Extract the (X, Y) coordinate from the center of the cell holding the provided text.  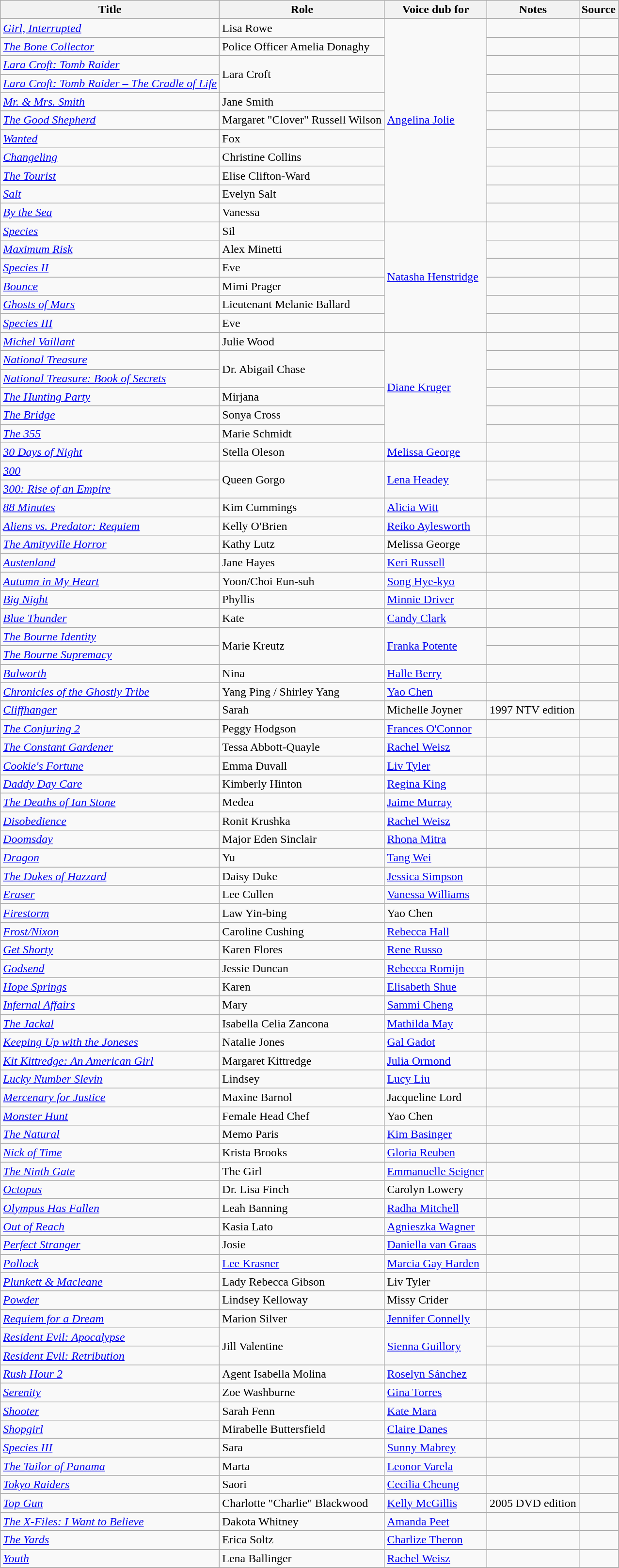
Lieutenant Melanie Ballard (302, 305)
Emmanuelle Seigner (436, 1171)
1997 NTV edition (533, 710)
Notes (533, 10)
Daisy Duke (302, 876)
Daddy Day Care (110, 784)
Mercenary for Justice (110, 1097)
Natalie Jones (302, 1042)
Lena Ballinger (302, 1558)
Autumn in My Heart (110, 581)
Margaret Kittredge (302, 1060)
Emma Duvall (302, 765)
Sammi Cheng (436, 1005)
Regina King (436, 784)
Octopus (110, 1190)
Lindsey Kelloway (302, 1300)
Michel Vaillant (110, 342)
National Treasure: Book of Secrets (110, 378)
Mary (302, 1005)
Disobedience (110, 821)
Nina (302, 673)
Powder (110, 1300)
Angelina Jolie (436, 120)
Maximum Risk (110, 249)
Erica Soltz (302, 1540)
The Hunting Party (110, 397)
Radha Mitchell (436, 1208)
The X-Files: I Want to Believe (110, 1521)
National Treasure (110, 360)
Wanted (110, 139)
Godsend (110, 968)
Role (302, 10)
Kim Cummings (302, 507)
Marcia Gay Harden (436, 1263)
Carolyn Lowery (436, 1190)
Saori (302, 1485)
Natasha Henstridge (436, 277)
Marie Kreutz (302, 646)
Dakota Whitney (302, 1521)
Lucky Number Slevin (110, 1079)
Christine Collins (302, 157)
Kim Basinger (436, 1134)
Dr. Abigail Chase (302, 369)
Reiko Aylesworth (436, 526)
Changeling (110, 157)
Lee Krasner (302, 1263)
Tessa Abbott-Quayle (302, 747)
Medea (302, 802)
The Tailor of Panama (110, 1466)
Ghosts of Mars (110, 305)
Amanda Peet (436, 1521)
Kit Kittredge: An American Girl (110, 1060)
The Conjuring 2 (110, 729)
Agnieszka Wagner (436, 1226)
Lena Headey (436, 480)
Margaret "Clover" Russell Wilson (302, 120)
Pollock (110, 1263)
Rene Russo (436, 950)
Girl, Interrupted (110, 28)
Female Head Chef (302, 1116)
Major Eden Sinclair (302, 839)
Mathilda May (436, 1024)
Missy Crider (436, 1300)
Dragon (110, 858)
Police Officer Amelia Donaghy (302, 47)
Julie Wood (302, 342)
Gina Torres (436, 1392)
Infernal Affairs (110, 1005)
Chronicles of the Ghostly Tribe (110, 692)
Song Hye-kyo (436, 581)
Zoe Washburne (302, 1392)
Jennifer Connelly (436, 1319)
Sarah Fenn (302, 1411)
Jessie Duncan (302, 968)
Sonya Cross (302, 415)
Perfect Stranger (110, 1245)
The 355 (110, 434)
Alicia Witt (436, 507)
Gloria Reuben (436, 1153)
Yang Ping / Shirley Yang (302, 692)
Dr. Lisa Finch (302, 1190)
Out of Reach (110, 1226)
Top Gun (110, 1503)
Cliffhanger (110, 710)
Minnie Driver (436, 600)
Mr. & Mrs. Smith (110, 102)
Halle Berry (436, 673)
Resident Evil: Retribution (110, 1355)
Get Shorty (110, 950)
The Bridge (110, 415)
By the Sea (110, 212)
Species (110, 231)
Charlotte "Charlie" Blackwood (302, 1503)
Isabella Celia Zancona (302, 1024)
Alex Minetti (302, 249)
Vanessa (302, 212)
Kathy Lutz (302, 544)
The Tourist (110, 175)
Mirabelle Buttersfield (302, 1429)
Tokyo Raiders (110, 1485)
Krista Brooks (302, 1153)
Youth (110, 1558)
Marie Schmidt (302, 434)
Charlize Theron (436, 1540)
The Constant Gardener (110, 747)
Karen (302, 987)
Candy Clark (436, 618)
Lucy Liu (436, 1079)
The Bourne Supremacy (110, 655)
Yu (302, 858)
Fox (302, 139)
Roselyn Sánchez (436, 1374)
The Natural (110, 1134)
Lindsey (302, 1079)
The Yards (110, 1540)
Rebecca Hall (436, 931)
Kasia Lato (302, 1226)
Ronit Krushka (302, 821)
Voice dub for (436, 10)
300 (110, 470)
Doomsday (110, 839)
Peggy Hodgson (302, 729)
Keri Russell (436, 563)
Austenland (110, 563)
The Dukes of Hazzard (110, 876)
Michelle Joyner (436, 710)
Vanessa Williams (436, 895)
Evelyn Salt (302, 194)
Maxine Barnol (302, 1097)
Aliens vs. Predator: Requiem (110, 526)
Stella Oleson (302, 452)
Lady Rebecca Gibson (302, 1282)
The Amityville Horror (110, 544)
Sunny Mabrey (436, 1448)
Lara Croft: Tomb Raider (110, 65)
Kimberly Hinton (302, 784)
Rhona Mitra (436, 839)
Karen Flores (302, 950)
Jessica Simpson (436, 876)
Big Night (110, 600)
Caroline Cushing (302, 931)
Jacqueline Lord (436, 1097)
Leonor Varela (436, 1466)
Firestorm (110, 913)
The Good Shepherd (110, 120)
Jill Valentine (302, 1346)
Gal Gadot (436, 1042)
Marta (302, 1466)
The Jackal (110, 1024)
88 Minutes (110, 507)
Keeping Up with the Joneses (110, 1042)
Rebecca Romijn (436, 968)
2005 DVD edition (533, 1503)
Nick of Time (110, 1153)
Plunkett & Macleane (110, 1282)
Claire Danes (436, 1429)
Diane Kruger (436, 388)
Frost/Nixon (110, 931)
The Deaths of Ian Stone (110, 802)
Agent Isabella Molina (302, 1374)
The Bourne Identity (110, 637)
Kelly O'Brien (302, 526)
Lara Croft: Tomb Raider – The Cradle of Life (110, 83)
Queen Gorgo (302, 480)
Leah Banning (302, 1208)
Lee Cullen (302, 895)
Tang Wei (436, 858)
Sil (302, 231)
The Ninth Gate (110, 1171)
Marion Silver (302, 1319)
Elise Clifton-Ward (302, 175)
Sarah (302, 710)
Julia Ormond (436, 1060)
Bounce (110, 286)
Title (110, 10)
The Girl (302, 1171)
Josie (302, 1245)
Shooter (110, 1411)
Rush Hour 2 (110, 1374)
Hope Springs (110, 987)
Memo Paris (302, 1134)
Frances O'Connor (436, 729)
Olympus Has Fallen (110, 1208)
Mimi Prager (302, 286)
Kelly McGillis (436, 1503)
Requiem for a Dream (110, 1319)
Jane Hayes (302, 563)
Cookie's Fortune (110, 765)
The Bone Collector (110, 47)
30 Days of Night (110, 452)
Mirjana (302, 397)
Yoon/Choi Eun-suh (302, 581)
Law Yin-bing (302, 913)
Jane Smith (302, 102)
Cecilia Cheung (436, 1485)
Species II (110, 268)
Phyllis (302, 600)
Daniella van Graas (436, 1245)
Kate Mara (436, 1411)
Lara Croft (302, 74)
Sara (302, 1448)
Kate (302, 618)
Sienna Guillory (436, 1346)
Salt (110, 194)
Blue Thunder (110, 618)
300: Rise of an Empire (110, 489)
Resident Evil: Apocalypse (110, 1337)
Eraser (110, 895)
Source (598, 10)
Serenity (110, 1392)
Monster Hunt (110, 1116)
Lisa Rowe (302, 28)
Elisabeth Shue (436, 987)
Shopgirl (110, 1429)
Franka Potente (436, 646)
Jaime Murray (436, 802)
Bulworth (110, 673)
